Pinpoint the cell where the given text exists, returning its [X, Y] midpoint coordinate. 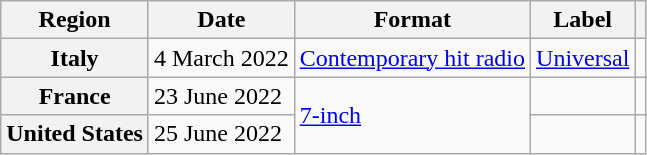
23 June 2022 [221, 96]
Date [221, 20]
Contemporary hit radio [412, 58]
United States [75, 134]
France [75, 96]
Label [583, 20]
Universal [583, 58]
4 March 2022 [221, 58]
7-inch [412, 115]
Region [75, 20]
25 June 2022 [221, 134]
Format [412, 20]
Italy [75, 58]
